Locate the cell with the specified text and output its [x, y] center coordinate. 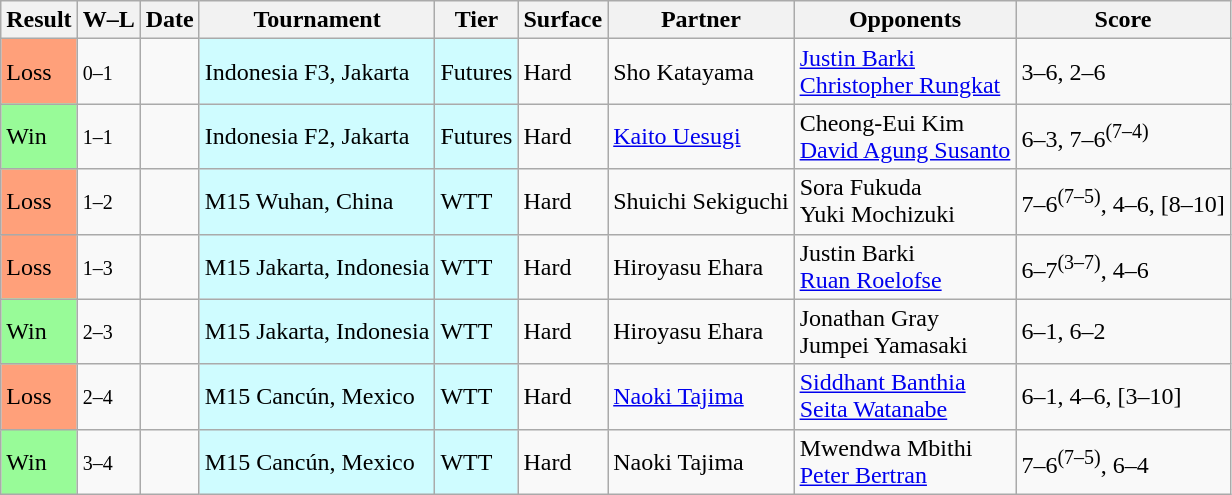
Score [1123, 20]
1–3 [108, 266]
3–4 [108, 462]
6–1, 4–6, [3–10] [1123, 396]
7–6(7–5), 4–6, [8–10] [1123, 202]
6–3, 7–6(7–4) [1123, 136]
7–6(7–5), 6–4 [1123, 462]
0–1 [108, 72]
Indonesia F2, Jakarta [317, 136]
Siddhant Banthia Seita Watanabe [905, 396]
Justin Barki Christopher Rungkat [905, 72]
1–1 [108, 136]
3–6, 2–6 [1123, 72]
2–3 [108, 332]
Justin Barki Ruan Roelofse [905, 266]
Tier [476, 20]
Cheong-Eui Kim David Agung Susanto [905, 136]
Tournament [317, 20]
Date [170, 20]
Shuichi Sekiguchi [701, 202]
Jonathan Gray Jumpei Yamasaki [905, 332]
Surface [563, 20]
Sho Katayama [701, 72]
W–L [108, 20]
Indonesia F3, Jakarta [317, 72]
Mwendwa Mbithi Peter Bertran [905, 462]
1–2 [108, 202]
Sora Fukuda Yuki Mochizuki [905, 202]
Result [39, 20]
6–7(3–7), 4–6 [1123, 266]
2–4 [108, 396]
Opponents [905, 20]
Partner [701, 20]
Kaito Uesugi [701, 136]
M15 Wuhan, China [317, 202]
6–1, 6–2 [1123, 332]
